Return the [X, Y] coordinate for the center point of the cell that contains the specified text.  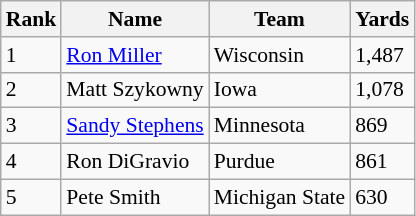
Iowa [280, 90]
2 [32, 90]
5 [32, 197]
Rank [32, 19]
Matt Szykowny [134, 90]
861 [382, 162]
Minnesota [280, 126]
1,078 [382, 90]
Ron Miller [134, 55]
Pete Smith [134, 197]
630 [382, 197]
Yards [382, 19]
Name [134, 19]
Wisconsin [280, 55]
Team [280, 19]
3 [32, 126]
Purdue [280, 162]
Michigan State [280, 197]
869 [382, 126]
Ron DiGravio [134, 162]
4 [32, 162]
Sandy Stephens [134, 126]
1 [32, 55]
1,487 [382, 55]
